Detect which cell encompasses the target text, then output its (X, Y) center coordinate. 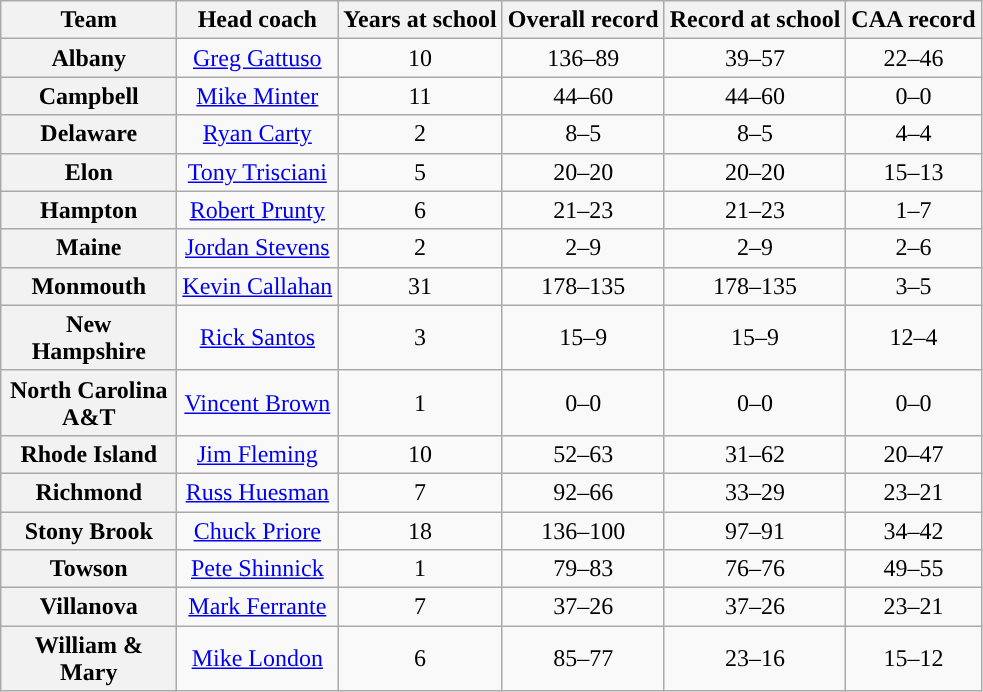
Maine (89, 248)
3 (420, 338)
Pete Shinnick (258, 569)
49–55 (914, 569)
31 (420, 286)
136–100 (583, 531)
5 (420, 172)
Rick Santos (258, 338)
Ryan Carty (258, 134)
Team (89, 20)
34–42 (914, 531)
39–57 (755, 58)
Head coach (258, 20)
Mike London (258, 658)
New Hampshire (89, 338)
William & Mary (89, 658)
Stony Brook (89, 531)
1–7 (914, 210)
4–4 (914, 134)
Delaware (89, 134)
Tony Trisciani (258, 172)
23–16 (755, 658)
15–12 (914, 658)
Mike Minter (258, 96)
52–63 (583, 454)
97–91 (755, 531)
20–47 (914, 454)
Overall record (583, 20)
Hampton (89, 210)
11 (420, 96)
76–76 (755, 569)
Towson (89, 569)
18 (420, 531)
Richmond (89, 492)
85–77 (583, 658)
Chuck Priore (258, 531)
22–46 (914, 58)
Monmouth (89, 286)
2–6 (914, 248)
33–29 (755, 492)
31–62 (755, 454)
Kevin Callahan (258, 286)
Campbell (89, 96)
15–13 (914, 172)
Vincent Brown (258, 402)
Robert Prunty (258, 210)
Elon (89, 172)
Record at school (755, 20)
Mark Ferrante (258, 607)
12–4 (914, 338)
Jordan Stevens (258, 248)
Russ Huesman (258, 492)
Albany (89, 58)
Jim Fleming (258, 454)
Villanova (89, 607)
Years at school (420, 20)
North Carolina A&T (89, 402)
136–89 (583, 58)
3–5 (914, 286)
Greg Gattuso (258, 58)
Rhode Island (89, 454)
92–66 (583, 492)
CAA record (914, 20)
79–83 (583, 569)
